Return the [x, y] coordinate for the center point of the cell that contains the specified text.  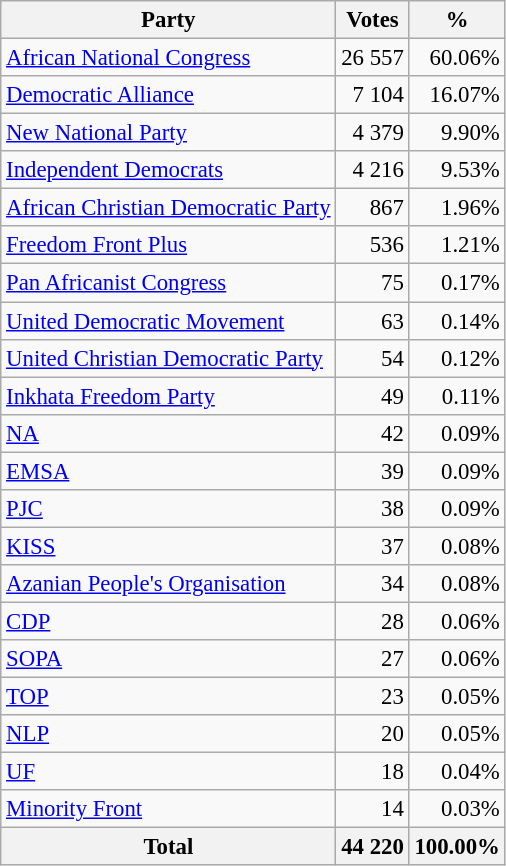
United Democratic Movement [168, 321]
1.96% [457, 208]
26 557 [372, 58]
KISS [168, 546]
African National Congress [168, 58]
Inkhata Freedom Party [168, 396]
14 [372, 809]
9.53% [457, 170]
7 104 [372, 95]
536 [372, 245]
0.03% [457, 809]
54 [372, 358]
18 [372, 772]
38 [372, 509]
Independent Democrats [168, 170]
EMSA [168, 471]
0.14% [457, 321]
Total [168, 847]
34 [372, 584]
0.11% [457, 396]
100.00% [457, 847]
23 [372, 697]
4 216 [372, 170]
Pan Africanist Congress [168, 283]
Votes [372, 20]
NA [168, 433]
Party [168, 20]
0.17% [457, 283]
39 [372, 471]
SOPA [168, 659]
16.07% [457, 95]
Freedom Front Plus [168, 245]
African Christian Democratic Party [168, 208]
Azanian People's Organisation [168, 584]
75 [372, 283]
United Christian Democratic Party [168, 358]
28 [372, 621]
60.06% [457, 58]
37 [372, 546]
UF [168, 772]
0.04% [457, 772]
27 [372, 659]
New National Party [168, 133]
Democratic Alliance [168, 95]
9.90% [457, 133]
44 220 [372, 847]
% [457, 20]
0.12% [457, 358]
TOP [168, 697]
867 [372, 208]
42 [372, 433]
63 [372, 321]
Minority Front [168, 809]
NLP [168, 734]
PJC [168, 509]
CDP [168, 621]
49 [372, 396]
20 [372, 734]
4 379 [372, 133]
1.21% [457, 245]
